Find where the given text appears and provide that cell's center as (x, y) coordinate. 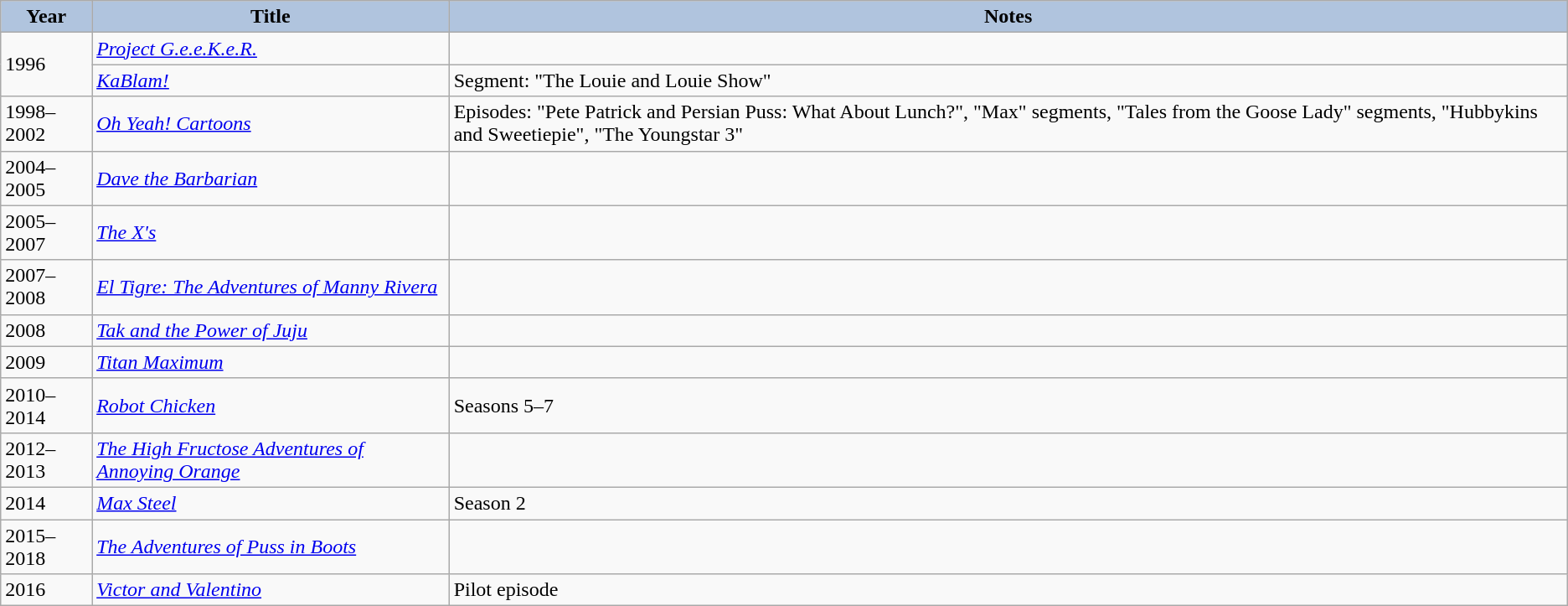
El Tigre: The Adventures of Manny Rivera (271, 287)
Oh Yeah! Cartoons (271, 124)
Titan Maximum (271, 362)
2016 (47, 590)
2014 (47, 503)
The X's (271, 233)
KaBlam! (271, 80)
2004–2005 (47, 178)
Robot Chicken (271, 406)
2007–2008 (47, 287)
Project G.e.e.K.e.R. (271, 49)
The High Fructose Adventures of Annoying Orange (271, 459)
2015–2018 (47, 546)
Title (271, 17)
2009 (47, 362)
Victor and Valentino (271, 590)
Max Steel (271, 503)
The Adventures of Puss in Boots (271, 546)
2010–2014 (47, 406)
Tak and the Power of Juju (271, 330)
Segment: "The Louie and Louie Show" (1008, 80)
2008 (47, 330)
Season 2 (1008, 503)
1998–2002 (47, 124)
1996 (47, 65)
Pilot episode (1008, 590)
2005–2007 (47, 233)
2012–2013 (47, 459)
Notes (1008, 17)
Seasons 5–7 (1008, 406)
Year (47, 17)
Dave the Barbarian (271, 178)
